From the cell containing the given text, extract its center point as (X, Y) coordinate. 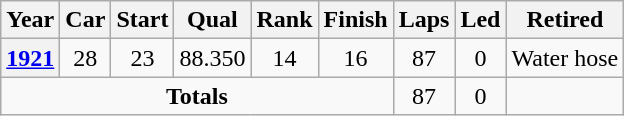
Totals (197, 96)
Qual (212, 20)
Finish (356, 20)
Water hose (565, 58)
1921 (30, 58)
28 (86, 58)
Led (480, 20)
Laps (424, 20)
Car (86, 20)
Rank (284, 20)
14 (284, 58)
23 (142, 58)
Retired (565, 20)
Year (30, 20)
Start (142, 20)
16 (356, 58)
88.350 (212, 58)
